Determine the [X, Y] coordinate at the center of the cell enclosing the given text.  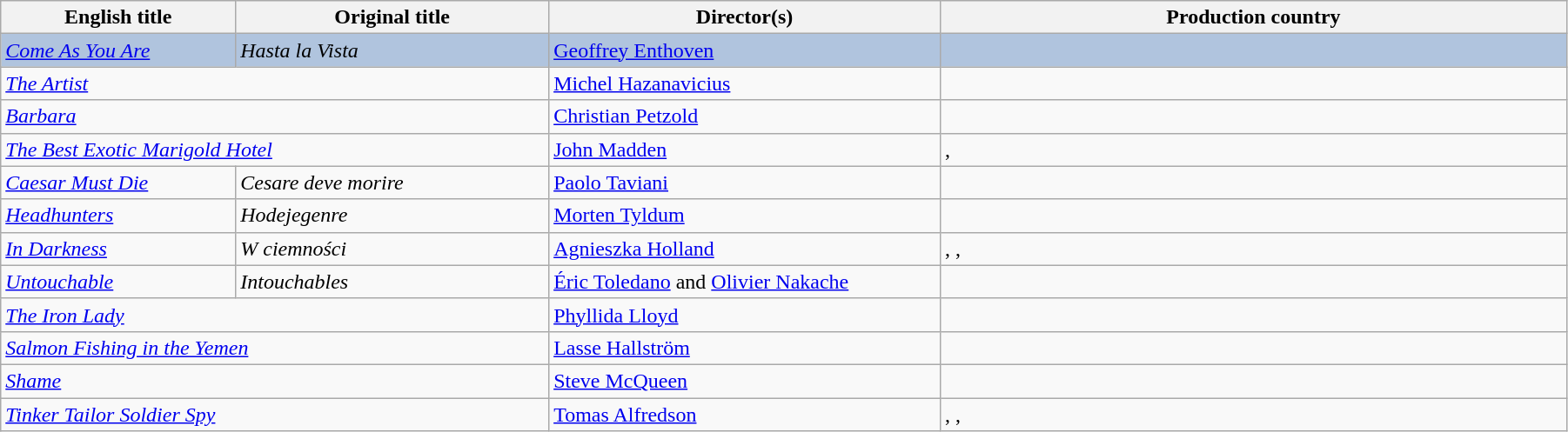
W ciemności [392, 249]
Michel Hazanavicius [745, 83]
Christian Petzold [745, 116]
Salmon Fishing in the Yemen [275, 348]
Phyllida Lloyd [745, 315]
Éric Toledano and Olivier Nakache [745, 282]
Tinker Tailor Soldier Spy [275, 415]
The Iron Lady [275, 315]
Geoffrey Enthoven [745, 50]
, [1254, 150]
Production country [1254, 17]
Director(s) [745, 17]
The Artist [275, 83]
Paolo Taviani [745, 183]
Untouchable [118, 282]
Morten Tyldum [745, 216]
Hodejegenre [392, 216]
Cesare deve morire [392, 183]
Tomas Alfredson [745, 415]
Steve McQueen [745, 381]
Shame [275, 381]
Agnieszka Holland [745, 249]
In Darkness [118, 249]
Lasse Hallström [745, 348]
Hasta la Vista [392, 50]
The Best Exotic Marigold Hotel [275, 150]
John Madden [745, 150]
Original title [392, 17]
Intouchables [392, 282]
Caesar Must Die [118, 183]
Headhunters [118, 216]
English title [118, 17]
Come As You Are [118, 50]
Barbara [275, 116]
